Determine the [x, y] coordinate at the center of the cell enclosing the given text.  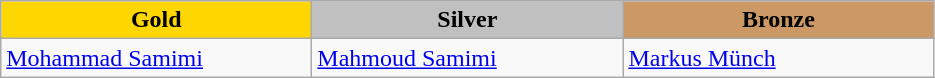
Mohammad Samimi [156, 58]
Gold [156, 20]
Silver [468, 20]
Bronze [778, 20]
Mahmoud Samimi [468, 58]
Markus Münch [778, 58]
